Return (X, Y) of the center of cell containing provided text 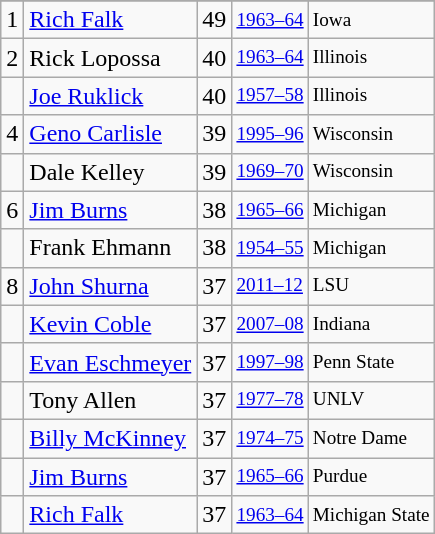
4 (12, 134)
UNLV (371, 400)
Kevin Coble (110, 324)
Rick Lopossa (110, 58)
1974–75 (270, 438)
1977–78 (270, 400)
2 (12, 58)
Dale Kelley (110, 172)
Iowa (371, 20)
1969–70 (270, 172)
Evan Eschmeyer (110, 362)
1997–98 (270, 362)
8 (12, 286)
Penn State (371, 362)
6 (12, 210)
Notre Dame (371, 438)
Tony Allen (110, 400)
Joe Ruklick (110, 96)
Michigan State (371, 515)
49 (214, 20)
Purdue (371, 477)
1957–58 (270, 96)
John Shurna (110, 286)
Indiana (371, 324)
1954–55 (270, 248)
1 (12, 20)
1995–96 (270, 134)
2007–08 (270, 324)
LSU (371, 286)
Billy McKinney (110, 438)
Frank Ehmann (110, 248)
Geno Carlisle (110, 134)
2011–12 (270, 286)
